Scan for the cell matching the given text and deliver its (x, y) coordinate at center. 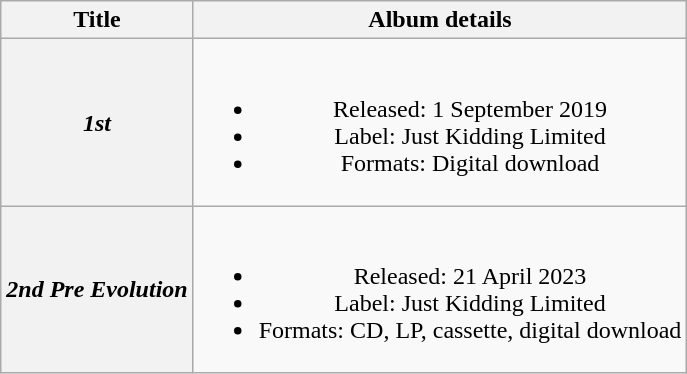
Title (97, 20)
Released: 1 September 2019Label: Just Kidding LimitedFormats: Digital download (440, 122)
1st (97, 122)
Album details (440, 20)
Released: 21 April 2023Label: Just Kidding LimitedFormats: CD, LP, cassette, digital download (440, 290)
2nd Pre Evolution (97, 290)
